Identify which cell holds the provided text, then report its (x, y) central coordinate. 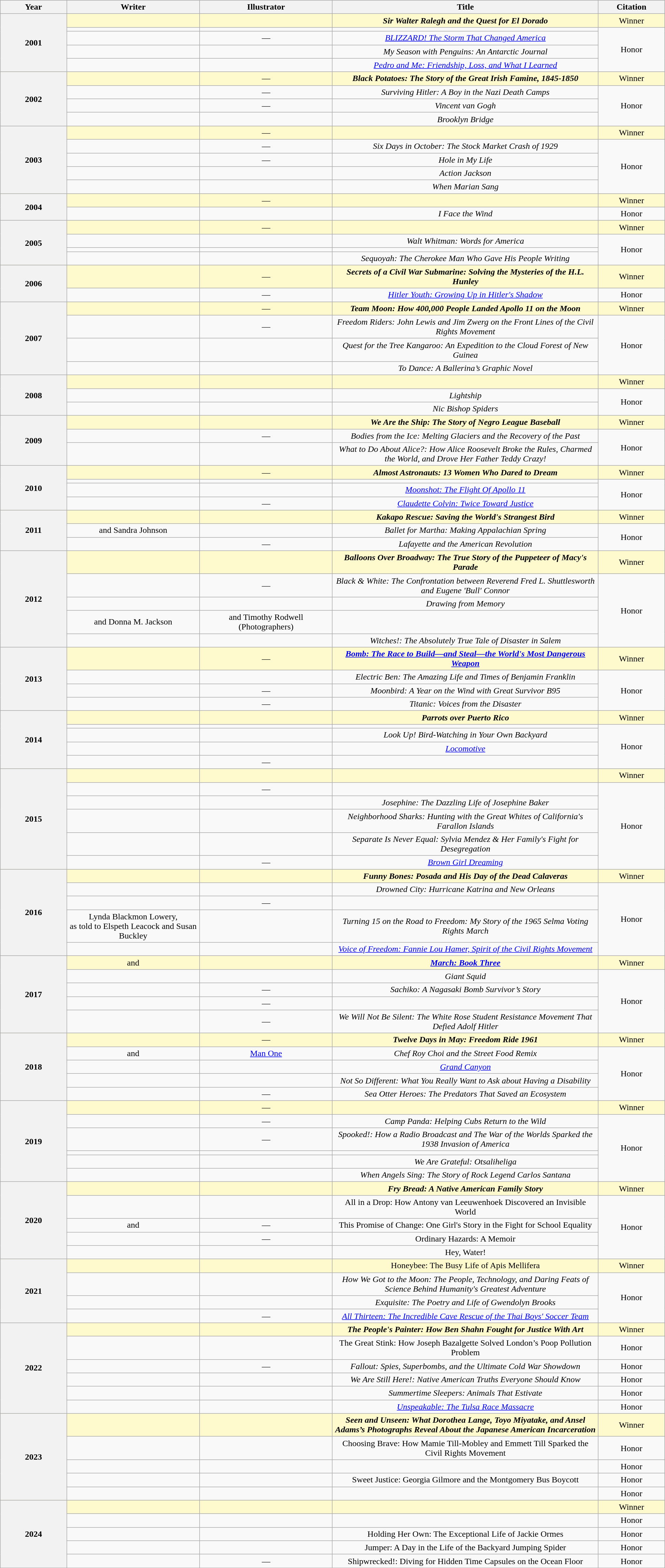
Sweet Justice: Georgia Gilmore and the Montgomery Bus Boycott (465, 1480)
2004 (33, 207)
Sir Walter Ralegh and the Quest for El Dorado (465, 21)
and Sandra Johnson (133, 530)
Vincent van Gogh (465, 106)
Hey, Water! (465, 1252)
2015 (33, 819)
BLIZZARD! The Storm That Changed America (465, 38)
2024 (33, 1534)
Claudette Colvin: Twice Toward Justice (465, 503)
Ballet for Martha: Making Appalachian Spring (465, 530)
Black & White: The Confrontation between Reverend Fred L. Shuttlesworth and Eugene 'Bull' Connor (465, 585)
Shipwrecked!: Diving for Hidden Time Capsules on the Ocean Floor (465, 1561)
2006 (33, 283)
Fallout: Spies, Superbombs, and the Ultimate Cold War Showdown (465, 1366)
All in a Drop: How Antony van Leeuwenhoek Discovered an Invisible World (465, 1207)
Ordinary Hazards: A Memoir (465, 1239)
Chef Roy Choi and the Street Food Remix (465, 1053)
2022 (33, 1368)
Kakapo Rescue: Saving the World's Strangest Bird (465, 517)
2002 (33, 99)
Drawing from Memory (465, 604)
Spooked!: How a Radio Broadcast and The War of the Worlds Sparked the 1938 Invasion of America (465, 1140)
Man One (266, 1053)
and Donna M. Jackson (133, 622)
Six Days in October: The Stock Market Crash of 1929 (465, 146)
2021 (33, 1291)
Sequoyah: The Cherokee Man Who Gave His People Writing (465, 258)
When Marian Sang (465, 187)
Giant Squid (465, 976)
What to Do About Alice?: How Alice Roosevelt Broke the Rules, Charmed the World, and Drove Her Father Teddy Crazy! (465, 454)
Bomb: The Race to Build—and Steal—the World's Most Dangerous Weapon (465, 659)
Quest for the Tree Kangaroo: An Expedition to the Cloud Forest of New Guinea (465, 350)
Secrets of a Civil War Submarine: Solving the Mysteries of the H.L. Hunley (465, 276)
Hitler Youth: Growing Up in Hitler's Shadow (465, 295)
Camp Panda: Helping Cubs Return to the Wild (465, 1121)
Nic Bishop Spiders (465, 409)
Summertime Sleepers: Animals That Estivate (465, 1393)
2019 (33, 1141)
Brown Girl Dreaming (465, 862)
How We Got to the Moon: The People, Technology, and Daring Feats of Science Behind Humanity's Greatest Adventure (465, 1284)
Funny Bones: Posada and His Day of the Dead Calaveras (465, 876)
Lightship (465, 395)
The People's Painter: How Ben Shahn Fought for Justice With Art (465, 1329)
Balloons Over Broadway: The True Story of the Puppeteer of Macy's Parade (465, 562)
Neighborhood Sharks: Hunting with the Great Whites of California's Farallon Islands (465, 821)
When Angels Sing: The Story of Rock Legend Carlos Santana (465, 1175)
Almost Astronauts: 13 Women Who Dared to Dream (465, 472)
2011 (33, 530)
Black Potatoes: The Story of the Great Irish Famine, 1845-1850 (465, 79)
Titanic: Voices from the Disaster (465, 704)
We Will Not Be Silent: The White Rose Student Resistance Movement That Defied Adolf Hitler (465, 1022)
Bodies from the Ice: Melting Glaciers and the Recovery of the Past (465, 436)
2018 (33, 1067)
I Face the Wind (465, 214)
Lafayette and the American Revolution (465, 544)
Drowned City: Hurricane Katrina and New Orleans (465, 890)
Twelve Days in May: Freedom Ride 1961 (465, 1040)
2007 (33, 338)
2008 (33, 395)
2005 (33, 243)
Turning 15 on the Road to Freedom: My Story of the 1965 Selma Voting Rights March (465, 926)
We Are Still Here!: Native American Truths Everyone Should Know (465, 1380)
2009 (33, 440)
Action Jackson (465, 173)
Walt Whitman: Words for America (465, 241)
2001 (33, 43)
Witches!: The Absolutely True Tale of Disaster in Salem (465, 640)
2012 (33, 599)
2016 (33, 912)
Voice of Freedom: Fannie Lou Hamer, Spirit of the Civil Rights Movement (465, 949)
2017 (33, 995)
Illustrator (266, 7)
Unspeakable: The Tulsa Race Massacre (465, 1407)
Pedro and Me: Friendship, Loss, and What I Learned (465, 65)
March: Book Three (465, 963)
Look Up! Bird-Watching in Your Own Backyard (465, 735)
Josephine: The Dazzling Life of Josephine Baker (465, 802)
Sachiko: A Nagasaki Bomb Survivor’s Story (465, 990)
Citation (632, 7)
Hole in My Life (465, 159)
Surviving Hitler: A Boy in the Nazi Death Camps (465, 92)
Freedom Riders: John Lewis and Jim Zwerg on the Front Lines of the Civil Rights Movement (465, 327)
Locomotive (465, 748)
2013 (33, 679)
2003 (33, 159)
Moonbird: A Year on the Wind with Great Survivor B95 (465, 691)
Choosing Brave: How Mamie Till-Mobley and Emmett Till Sparked the Civil Rights Movement (465, 1448)
The Great Stink: How Joseph Bazalgette Solved London’s Poop Pollution Problem (465, 1348)
My Season with Penguins: An Antarctic Journal (465, 52)
2010 (33, 488)
All Thirteen: The Incredible Cave Rescue of the Thai Boys' Soccer Team (465, 1316)
Moonshot: The Flight Of Apollo 11 (465, 490)
Lynda Blackmon Lowery, as told to Elspeth Leacock and Susan Buckley (133, 926)
Seen and Unseen: What Dorothea Lange, Toyo Miyatake, and Ansel Adams’s Photographs Reveal About the Japanese American Incarceration (465, 1425)
To Dance: A Ballerina’s Graphic Novel (465, 368)
Year (33, 7)
Sea Otter Heroes: The Predators That Saved an Ecosystem (465, 1094)
We Are the Ship: The Story of Negro League Baseball (465, 422)
Jumper: A Day in the Life of the Backyard Jumping Spider (465, 1547)
This Promise of Change: One Girl's Story in the Fight for School Equality (465, 1225)
and Timothy Rodwell (Photographers) (266, 622)
Title (465, 7)
Writer (133, 7)
Holding Her Own: The Exceptional Life of Jackie Ormes (465, 1534)
2023 (33, 1457)
Grand Canyon (465, 1067)
Exquisite: The Poetry and Life of Gwendolyn Brooks (465, 1302)
2020 (33, 1221)
Team Moon: How 400,000 People Landed Apollo 11 on the Moon (465, 308)
Separate Is Never Equal: Sylvia Mendez & Her Family's Fight for Desegregation (465, 844)
Electric Ben: The Amazing Life and Times of Benjamin Franklin (465, 677)
Fry Bread: A Native American Family Story (465, 1189)
2014 (33, 740)
Brooklyn Bridge (465, 119)
Parrots over Puerto Rico (465, 718)
We Are Grateful: Otsaliheliga (465, 1162)
Honeybee: The Busy Life of Apis Mellifera (465, 1266)
Not So Different: What You Really Want to Ask about Having a Disability (465, 1080)
